Capture the cell that displays the provided text and extract its (x, y) central coordinate. 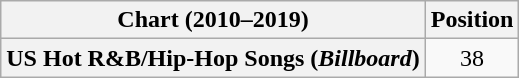
Position (472, 20)
Chart (2010–2019) (213, 20)
US Hot R&B/Hip-Hop Songs (Billboard) (213, 58)
38 (472, 58)
